Output the [x, y] coordinate of the center of the cell containing the given text.  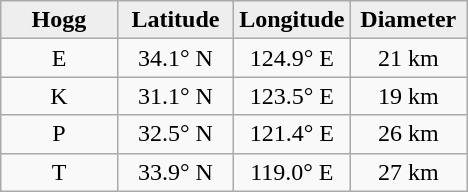
32.5° N [175, 134]
26 km [408, 134]
E [59, 58]
Latitude [175, 20]
T [59, 172]
Hogg [59, 20]
Diameter [408, 20]
27 km [408, 172]
121.4° E [292, 134]
33.9° N [175, 172]
Longitude [292, 20]
124.9° E [292, 58]
123.5° E [292, 96]
19 km [408, 96]
119.0° E [292, 172]
K [59, 96]
31.1° N [175, 96]
21 km [408, 58]
P [59, 134]
34.1° N [175, 58]
